Detect which cell encompasses the target text, then output its [x, y] center coordinate. 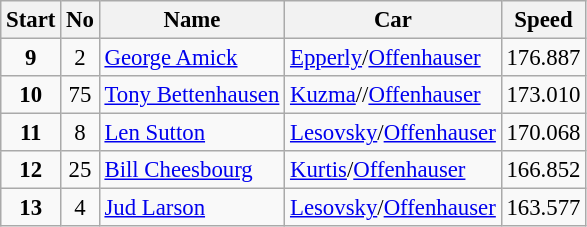
George Amick [192, 58]
Tony Bettenhausen [192, 95]
13 [31, 208]
Len Sutton [192, 133]
11 [31, 133]
9 [31, 58]
166.852 [544, 170]
10 [31, 95]
2 [80, 58]
8 [80, 133]
No [80, 20]
4 [80, 208]
170.068 [544, 133]
173.010 [544, 95]
Kuzma//Offenhauser [393, 95]
75 [80, 95]
Jud Larson [192, 208]
176.887 [544, 58]
Speed [544, 20]
Start [31, 20]
Bill Cheesbourg [192, 170]
Name [192, 20]
163.577 [544, 208]
25 [80, 170]
12 [31, 170]
Epperly/Offenhauser [393, 58]
Kurtis/Offenhauser [393, 170]
Car [393, 20]
